Provide the (X, Y) coordinate of the cell's center where the given text is located.  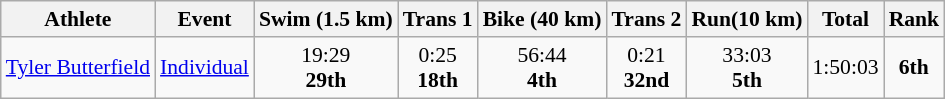
Trans 1 (438, 19)
19:2929th (326, 68)
Swim (1.5 km) (326, 19)
Individual (204, 68)
0:2132nd (646, 68)
Event (204, 19)
33:035th (746, 68)
Run(10 km) (746, 19)
Rank (914, 19)
Athlete (78, 19)
1:50:03 (845, 68)
Bike (40 km) (542, 19)
6th (914, 68)
Total (845, 19)
56:444th (542, 68)
0:2518th (438, 68)
Tyler Butterfield (78, 68)
Trans 2 (646, 19)
